Locate the cell with the specified text and output its (X, Y) center coordinate. 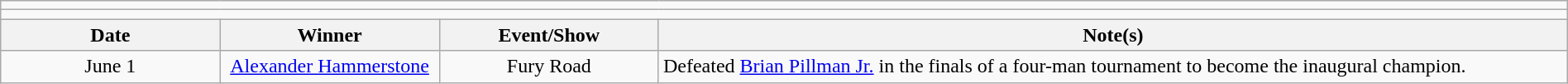
Alexander Hammerstone (329, 67)
Date (111, 35)
Event/Show (549, 35)
June 1 (111, 67)
Defeated Brian Pillman Jr. in the finals of a four-man tournament to become the inaugural champion. (1113, 67)
Winner (329, 35)
Fury Road (549, 67)
Note(s) (1113, 35)
